Extract the (x, y) coordinate from the center of the cell holding the provided text.  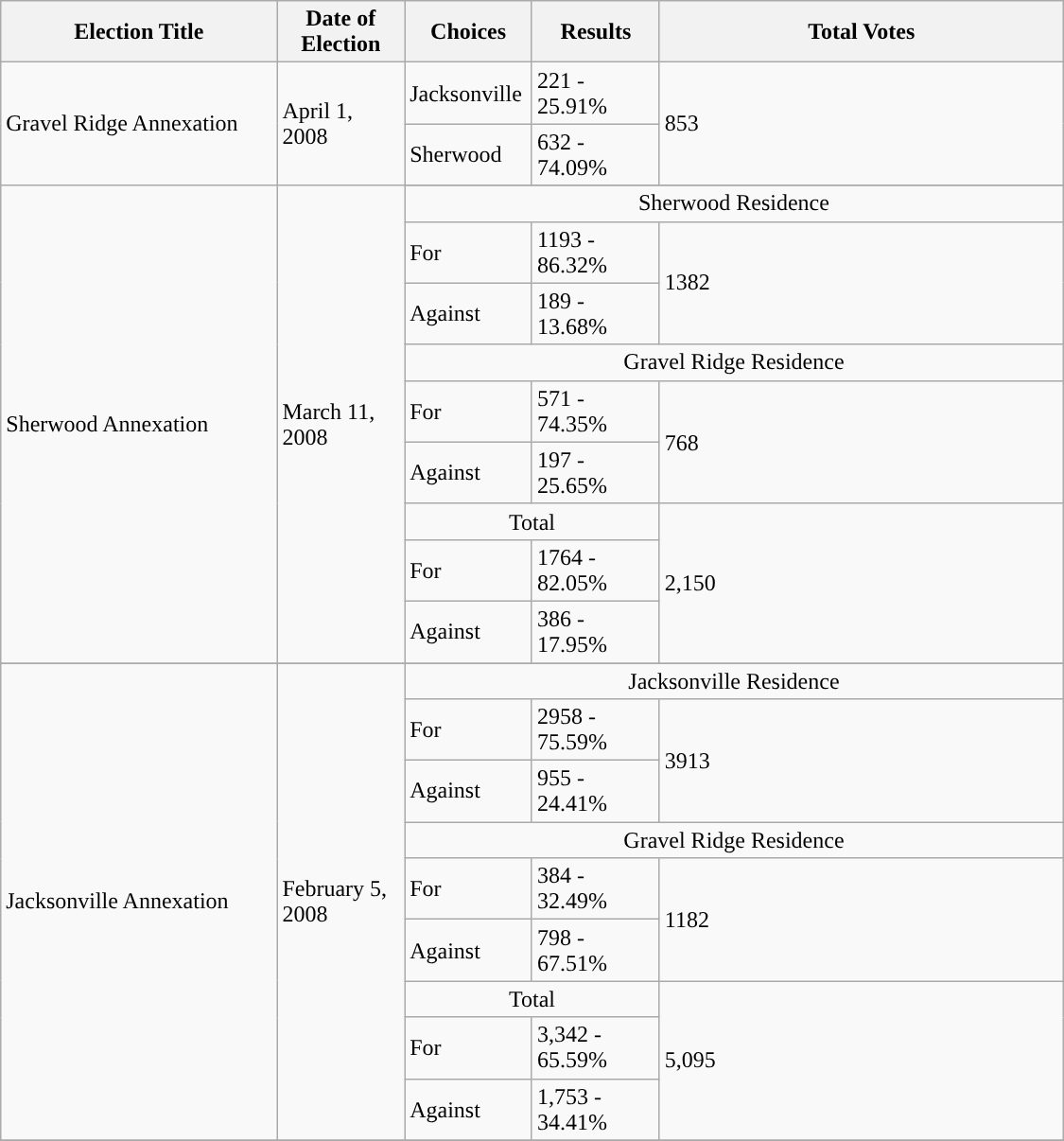
2958 - 75.59% (596, 730)
Results (596, 32)
197 - 25.65% (596, 473)
384 - 32.49% (596, 889)
221 - 25.91% (596, 93)
Election Title (139, 32)
1193 - 86.32% (596, 252)
1382 (861, 283)
1182 (861, 920)
768 (861, 442)
Jacksonville Annexation (139, 901)
189 - 13.68% (596, 314)
386 - 17.95% (596, 632)
Total Votes (861, 32)
5,095 (861, 1061)
Sherwood Annexation (139, 424)
3,342 - 65.59% (596, 1048)
February 5, 2008 (340, 901)
March 11, 2008 (340, 424)
Jacksonville Residence (734, 680)
3913 (861, 761)
955 - 24.41% (596, 791)
1764 - 82.05% (596, 570)
2,150 (861, 583)
853 (861, 124)
632 - 74.09% (596, 155)
April 1, 2008 (340, 124)
1,753 - 34.41% (596, 1109)
798 - 67.51% (596, 950)
Sherwood (469, 155)
Choices (469, 32)
Jacksonville (469, 93)
Sherwood Residence (734, 203)
571 - 74.35% (596, 411)
Date of Election (340, 32)
Gravel Ridge Annexation (139, 124)
